Return (X, Y) of the center of cell containing provided text 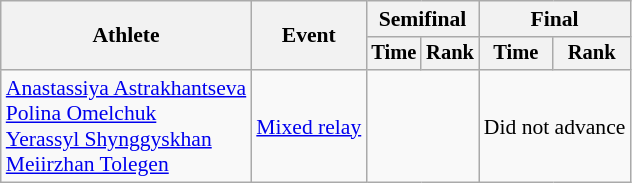
Final (555, 19)
Athlete (126, 36)
Anastassiya AstrakhantsevaPolina OmelchukYerassyl ShynggyskhanMeiirzhan Tolegen (126, 126)
Mixed relay (308, 126)
Event (308, 36)
Semifinal (422, 19)
Did not advance (555, 126)
